Search for the cell housing the specified text and yield its [X, Y] center coordinate. 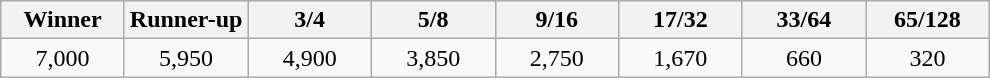
3/4 [310, 20]
1,670 [681, 58]
660 [804, 58]
5/8 [433, 20]
33/64 [804, 20]
4,900 [310, 58]
5,950 [186, 58]
7,000 [63, 58]
65/128 [928, 20]
Winner [63, 20]
2,750 [557, 58]
320 [928, 58]
9/16 [557, 20]
17/32 [681, 20]
Runner-up [186, 20]
3,850 [433, 58]
